Scan for the cell matching the given text and deliver its (x, y) coordinate at center. 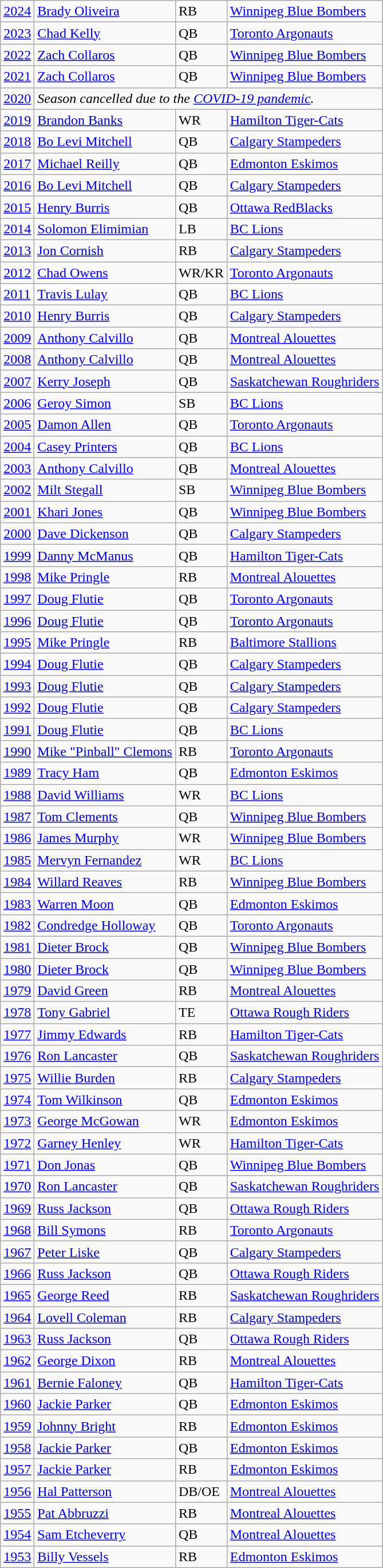
James Murphy (105, 838)
2010 (17, 316)
1986 (17, 838)
Sam Etcheverry (105, 1535)
2005 (17, 425)
Kerry Joseph (105, 381)
2021 (17, 77)
Johnny Bright (105, 1426)
1979 (17, 991)
2001 (17, 512)
Tom Wilkinson (105, 1100)
2017 (17, 164)
1995 (17, 643)
1965 (17, 1295)
Danny McManus (105, 555)
1994 (17, 664)
1955 (17, 1513)
Solomon Elimimian (105, 229)
1968 (17, 1230)
1975 (17, 1078)
1957 (17, 1470)
2004 (17, 447)
Hal Patterson (105, 1491)
1974 (17, 1100)
1981 (17, 947)
1963 (17, 1339)
1989 (17, 773)
George McGowan (105, 1121)
Willie Burden (105, 1078)
1956 (17, 1491)
2003 (17, 468)
2009 (17, 338)
2016 (17, 185)
1988 (17, 795)
Bernie Faloney (105, 1383)
1983 (17, 904)
Jimmy Edwards (105, 1034)
2023 (17, 33)
George Dixon (105, 1361)
WR/KR (201, 273)
1999 (17, 555)
1966 (17, 1273)
1969 (17, 1208)
Chad Owens (105, 273)
1964 (17, 1317)
2018 (17, 142)
2011 (17, 295)
Ottawa RedBlacks (305, 207)
Travis Lulay (105, 295)
Damon Allen (105, 425)
2008 (17, 360)
Chad Kelly (105, 33)
1972 (17, 1143)
2015 (17, 207)
1970 (17, 1187)
Garney Henley (105, 1143)
Geroy Simon (105, 403)
Tony Gabriel (105, 1013)
1961 (17, 1383)
Condredge Holloway (105, 925)
Brandon Banks (105, 120)
1962 (17, 1361)
Tom Clements (105, 817)
David Williams (105, 795)
1998 (17, 577)
George Reed (105, 1295)
Billy Vessels (105, 1557)
Willard Reaves (105, 882)
2013 (17, 250)
1967 (17, 1252)
2002 (17, 490)
2006 (17, 403)
Season cancelled due to the COVID-19 pandemic. (208, 98)
1991 (17, 730)
1959 (17, 1426)
Tracy Ham (105, 773)
2024 (17, 11)
1987 (17, 817)
Jon Cornish (105, 250)
2020 (17, 98)
1973 (17, 1121)
Don Jonas (105, 1165)
2022 (17, 55)
DB/OE (201, 1491)
Warren Moon (105, 904)
2012 (17, 273)
1960 (17, 1404)
Peter Liske (105, 1252)
1996 (17, 620)
Pat Abbruzzi (105, 1513)
Baltimore Stallions (305, 643)
1985 (17, 860)
1976 (17, 1056)
1997 (17, 599)
David Green (105, 991)
LB (201, 229)
Casey Printers (105, 447)
2019 (17, 120)
1990 (17, 751)
TE (201, 1013)
Khari Jones (105, 512)
Michael Reilly (105, 164)
1978 (17, 1013)
1953 (17, 1557)
Brady Oliveira (105, 11)
1993 (17, 686)
1958 (17, 1448)
1982 (17, 925)
2000 (17, 534)
2007 (17, 381)
1980 (17, 969)
Dave Dickenson (105, 534)
1992 (17, 708)
2014 (17, 229)
1977 (17, 1034)
Milt Stegall (105, 490)
Mervyn Fernandez (105, 860)
1954 (17, 1535)
1971 (17, 1165)
Bill Symons (105, 1230)
Mike "Pinball" Clemons (105, 751)
1984 (17, 882)
Lovell Coleman (105, 1317)
